Return the (X, Y) coordinate for the center point of the cell that contains the specified text.  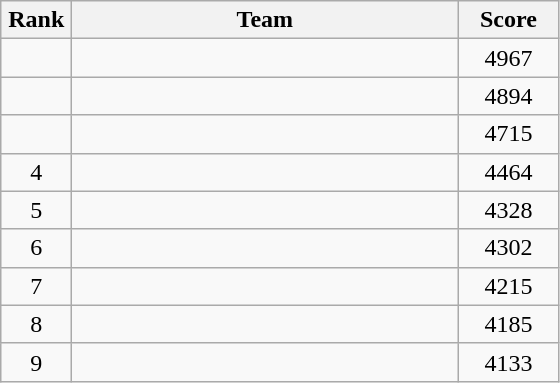
4302 (508, 248)
Rank (36, 20)
4967 (508, 58)
Score (508, 20)
4 (36, 172)
9 (36, 362)
4133 (508, 362)
5 (36, 210)
4464 (508, 172)
4894 (508, 96)
7 (36, 286)
4185 (508, 324)
4328 (508, 210)
6 (36, 248)
4215 (508, 286)
4715 (508, 134)
Team (265, 20)
8 (36, 324)
